From the cell containing the given text, extract its center point as (x, y) coordinate. 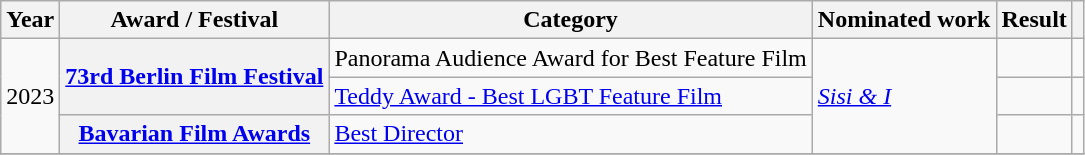
Teddy Award - Best LGBT Feature Film (570, 96)
Bavarian Film Awards (194, 134)
Panorama Audience Award for Best Feature Film (570, 58)
73rd Berlin Film Festival (194, 77)
Award / Festival (194, 20)
Sisi & I (904, 96)
Best Director (570, 134)
Year (30, 20)
Nominated work (904, 20)
Result (1034, 20)
2023 (30, 96)
Category (570, 20)
